Detect which cell encompasses the target text, then output its [x, y] center coordinate. 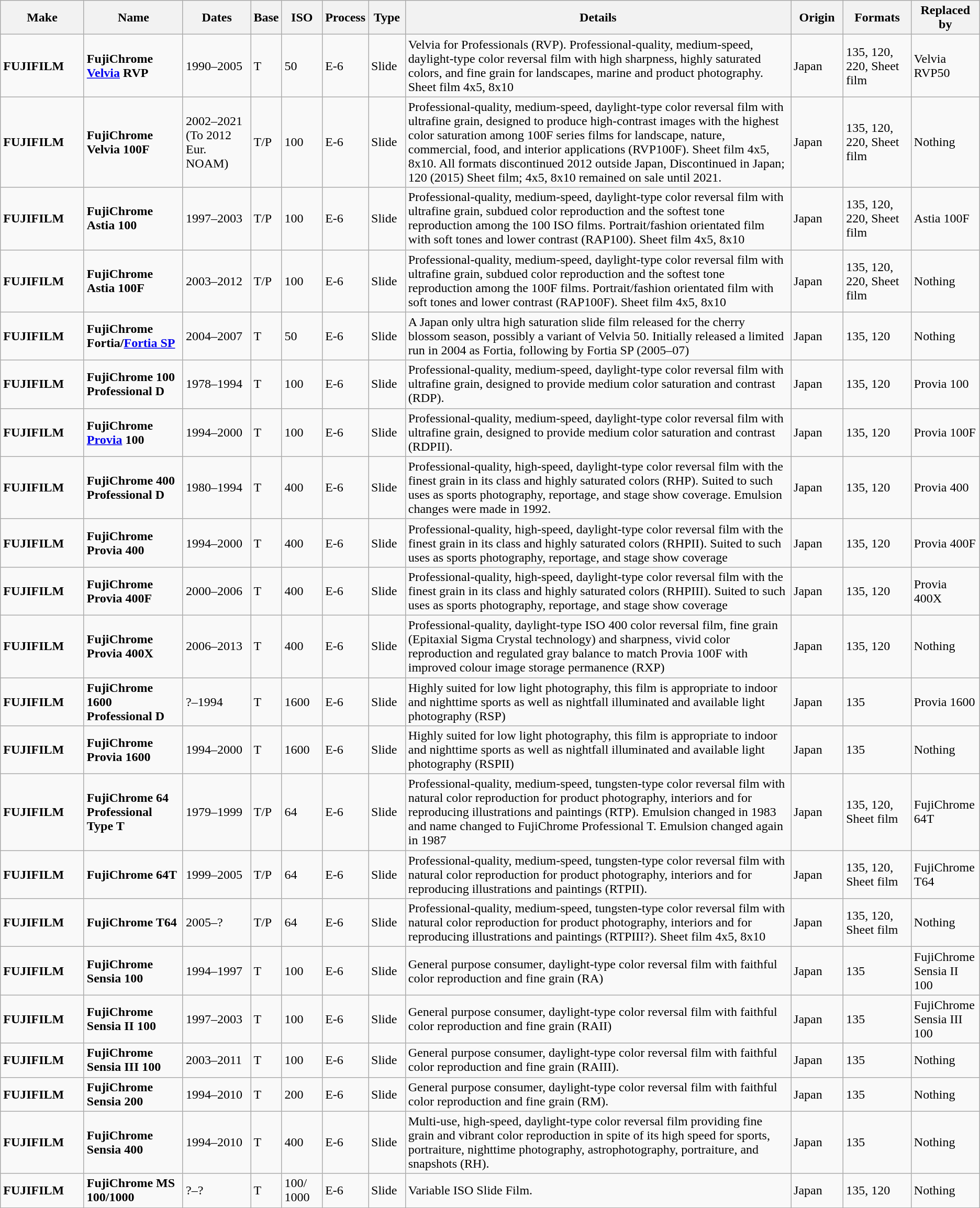
Provia 100F [945, 432]
100/ 1000 [302, 1190]
Process [346, 18]
1980–1994 [217, 488]
FujiChrome Sensia 400 [133, 1142]
Provia 100 [945, 384]
Provia 400X [945, 591]
1999–2005 [217, 875]
ISO [302, 18]
2002–2021 (To 2012 Eur. NOAM) [217, 142]
2006–2013 [217, 646]
Astia 100F [945, 219]
2004–2007 [217, 336]
1979–1999 [217, 812]
Details [598, 18]
200 [302, 1094]
General purpose consumer, daylight-type color reversal film with faithful color reproduction and fine grain (RM). [598, 1094]
1994–1997 [217, 971]
FujiChrome Provia 100 [133, 432]
Formats [877, 18]
Make [42, 18]
FujiChrome 64 Professional Type T [133, 812]
2000–2006 [217, 591]
Replaced by [945, 18]
FujiChrome Astia 100 [133, 219]
FujiChrome Fortia/Fortia SP [133, 336]
Provia 400 [945, 488]
FujiChrome 100 Professional D [133, 384]
General purpose consumer, daylight-type color reversal film with faithful color reproduction and fine grain (RAIII). [598, 1060]
FujiChrome Provia 400 [133, 543]
FujiChrome Sensia 100 [133, 971]
2005–? [217, 923]
2003–2012 [217, 281]
FujiChrome Velvia 100F [133, 142]
Name [133, 18]
FujiChrome Sensia 200 [133, 1094]
1978–1994 [217, 384]
2003–2011 [217, 1060]
FujiChrome Provia 400X [133, 646]
Velvia RVP50 [945, 66]
FujiChrome MS 100/1000 [133, 1190]
General purpose consumer, daylight-type color reversal film with faithful color reproduction and fine grain (RAII) [598, 1019]
FujiChrome 1600 Professional D [133, 701]
FujiChrome Astia 100F [133, 281]
?–1994 [217, 701]
Variable ISO Slide Film. [598, 1190]
?–? [217, 1190]
Provia 400F [945, 543]
FujiChrome Velvia RVP [133, 66]
FujiChrome Provia 1600 [133, 750]
Type [387, 18]
Dates [217, 18]
General purpose consumer, daylight-type color reversal film with faithful color reproduction and fine grain (RA) [598, 971]
FujiChrome Provia 400F [133, 591]
Origin [817, 18]
FujiChrome 400 Professional D [133, 488]
Provia 1600 [945, 701]
Base [266, 18]
1990–2005 [217, 66]
